Detect which cell encompasses the target text, then output its (X, Y) center coordinate. 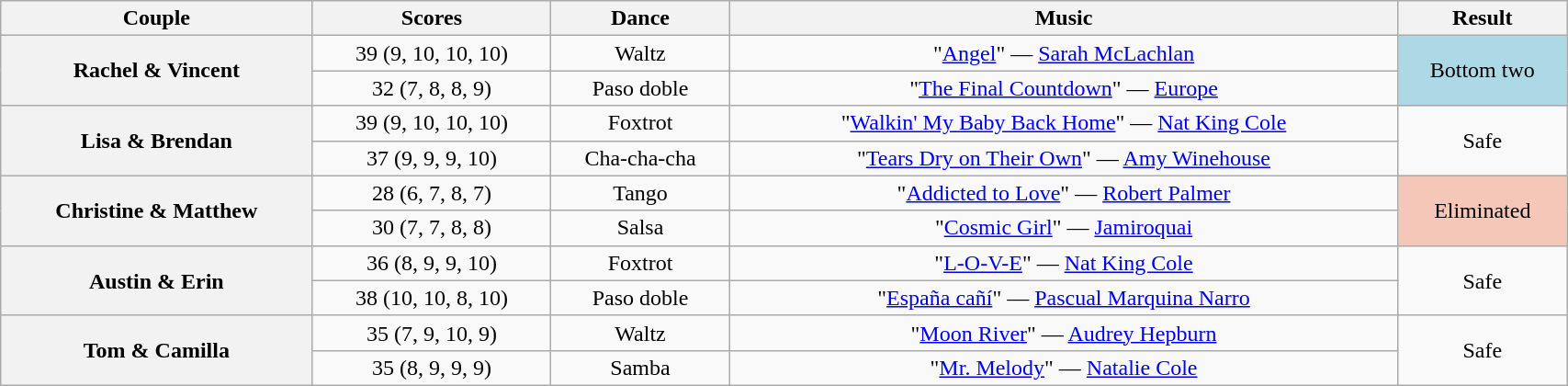
35 (8, 9, 9, 9) (432, 368)
Samba (640, 368)
35 (7, 9, 10, 9) (432, 333)
Scores (432, 18)
Bottom two (1483, 71)
Result (1483, 18)
Tango (640, 193)
"Addicted to Love" — Robert Palmer (1064, 193)
Rachel & Vincent (156, 71)
36 (8, 9, 9, 10) (432, 263)
Christine & Matthew (156, 210)
Tom & Camilla (156, 350)
28 (6, 7, 8, 7) (432, 193)
"Tears Dry on Their Own" — Amy Winehouse (1064, 158)
"Mr. Melody" — Natalie Cole (1064, 368)
"Angel" — Sarah McLachlan (1064, 53)
"Moon River" — Audrey Hepburn (1064, 333)
Lisa & Brendan (156, 141)
Dance (640, 18)
Salsa (640, 228)
37 (9, 9, 9, 10) (432, 158)
Couple (156, 18)
Music (1064, 18)
Cha-cha-cha (640, 158)
"España cañí" — Pascual Marquina Narro (1064, 298)
32 (7, 8, 8, 9) (432, 88)
"Walkin' My Baby Back Home" — Nat King Cole (1064, 123)
38 (10, 10, 8, 10) (432, 298)
Eliminated (1483, 210)
"Cosmic Girl" — Jamiroquai (1064, 228)
"The Final Countdown" — Europe (1064, 88)
Austin & Erin (156, 280)
30 (7, 7, 8, 8) (432, 228)
"L-O-V-E" — Nat King Cole (1064, 263)
